Pinpoint the cell where the given text exists, returning its (x, y) midpoint coordinate. 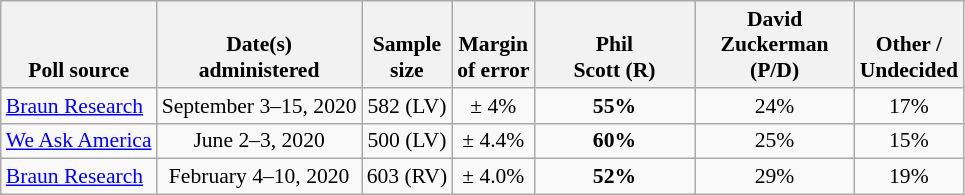
± 4.4% (493, 141)
Date(s)administered (260, 44)
500 (LV) (408, 141)
September 3–15, 2020 (260, 106)
52% (614, 177)
55% (614, 106)
15% (909, 141)
Marginof error (493, 44)
DavidZuckerman (P/D) (774, 44)
29% (774, 177)
Other /Undecided (909, 44)
17% (909, 106)
25% (774, 141)
June 2–3, 2020 (260, 141)
We Ask America (79, 141)
PhilScott (R) (614, 44)
± 4.0% (493, 177)
603 (RV) (408, 177)
Samplesize (408, 44)
24% (774, 106)
60% (614, 141)
Poll source (79, 44)
± 4% (493, 106)
582 (LV) (408, 106)
19% (909, 177)
February 4–10, 2020 (260, 177)
